Find where the given text appears and provide that cell's center as (x, y) coordinate. 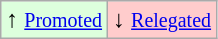
↑ Promoted (54, 20)
↓ Relegated (162, 20)
